From the cell containing the given text, extract its center point as (x, y) coordinate. 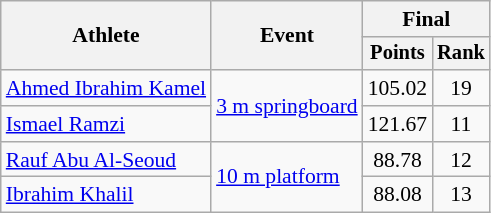
Athlete (106, 36)
19 (461, 88)
105.02 (398, 88)
13 (461, 195)
Event (287, 36)
88.08 (398, 195)
Ahmed Ibrahim Kamel (106, 88)
Points (398, 54)
3 m springboard (287, 106)
Ismael Ramzi (106, 124)
Ibrahim Khalil (106, 195)
10 m platform (287, 178)
Rauf Abu Al-Seoud (106, 160)
121.67 (398, 124)
Final (426, 19)
12 (461, 160)
11 (461, 124)
88.78 (398, 160)
Rank (461, 54)
